Search for the cell housing the specified text and yield its (x, y) center coordinate. 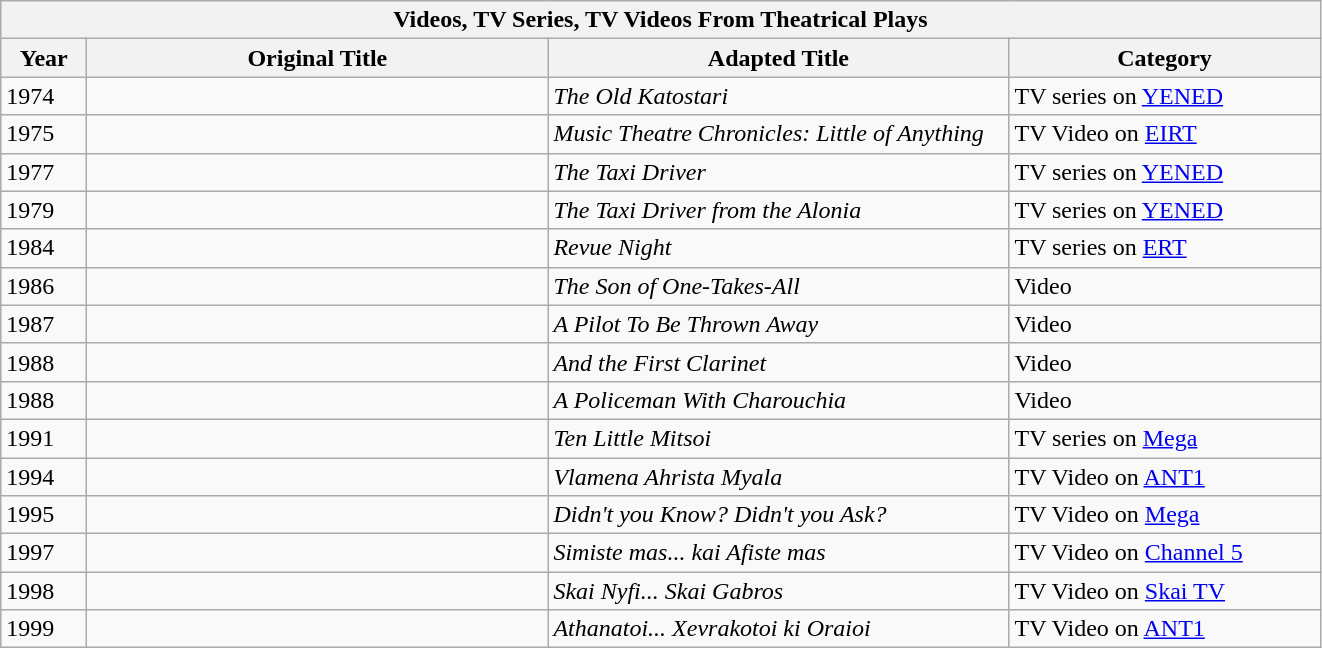
The Son of One-Takes-All (778, 286)
1997 (44, 553)
Videos, TV Series, TV Videos From Theatrical Plays (660, 20)
The Taxi Driver (778, 172)
1987 (44, 324)
1977 (44, 172)
1975 (44, 134)
1991 (44, 438)
1994 (44, 477)
1974 (44, 96)
Revue Night (778, 248)
TV Video on Skai TV (1164, 591)
TV Video on EIRT (1164, 134)
1986 (44, 286)
Category (1164, 58)
A Policeman With Charouchia (778, 400)
Didn't you Know? Didn't you Ask? (778, 515)
TV Video on Channel 5 (1164, 553)
Skai Nyfi... Skai Gabros (778, 591)
Simiste mas... kai Afiste mas (778, 553)
TV series on Mega (1164, 438)
1998 (44, 591)
The Taxi Driver from the Alonia (778, 210)
Year (44, 58)
1995 (44, 515)
And the First Clarinet (778, 362)
TV series on ERT (1164, 248)
Vlamena Ahrista Myala (778, 477)
Athanatoi... Χevrakotoi ki Οraioi (778, 629)
Ten Little Mitsoi (778, 438)
The Old Katostari (778, 96)
Adapted Title (778, 58)
1999 (44, 629)
TV Video on Mega (1164, 515)
Music Theatre Chronicles: Little of Anything (778, 134)
1979 (44, 210)
Original Title (318, 58)
1984 (44, 248)
A Pilot To Be Thrown Away (778, 324)
